Provide the (X, Y) coordinate of the cell's center where the given text is located.  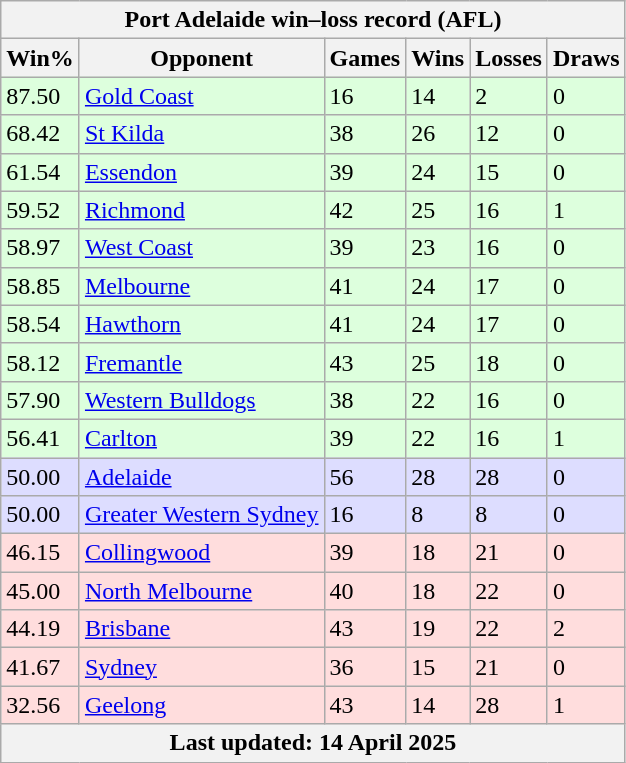
Western Bulldogs (202, 400)
Richmond (202, 210)
61.54 (40, 172)
42 (365, 210)
41.67 (40, 667)
56.41 (40, 438)
Fremantle (202, 362)
Melbourne (202, 286)
40 (365, 591)
12 (509, 134)
36 (365, 667)
Games (365, 58)
Opponent (202, 58)
Adelaide (202, 477)
Port Adelaide win–loss record (AFL) (313, 20)
87.50 (40, 96)
58.54 (40, 324)
North Melbourne (202, 591)
Hawthorn (202, 324)
32.56 (40, 705)
Geelong (202, 705)
58.85 (40, 286)
Carlton (202, 438)
Gold Coast (202, 96)
58.12 (40, 362)
Collingwood (202, 553)
57.90 (40, 400)
Brisbane (202, 629)
Essendon (202, 172)
Losses (509, 58)
19 (438, 629)
44.19 (40, 629)
St Kilda (202, 134)
45.00 (40, 591)
59.52 (40, 210)
Win% (40, 58)
Greater Western Sydney (202, 515)
46.15 (40, 553)
23 (438, 248)
58.97 (40, 248)
26 (438, 134)
Draws (586, 58)
West Coast (202, 248)
56 (365, 477)
Sydney (202, 667)
Wins (438, 58)
68.42 (40, 134)
Last updated: 14 April 2025 (313, 743)
